Find where the given text appears and provide that cell's center as [x, y] coordinate. 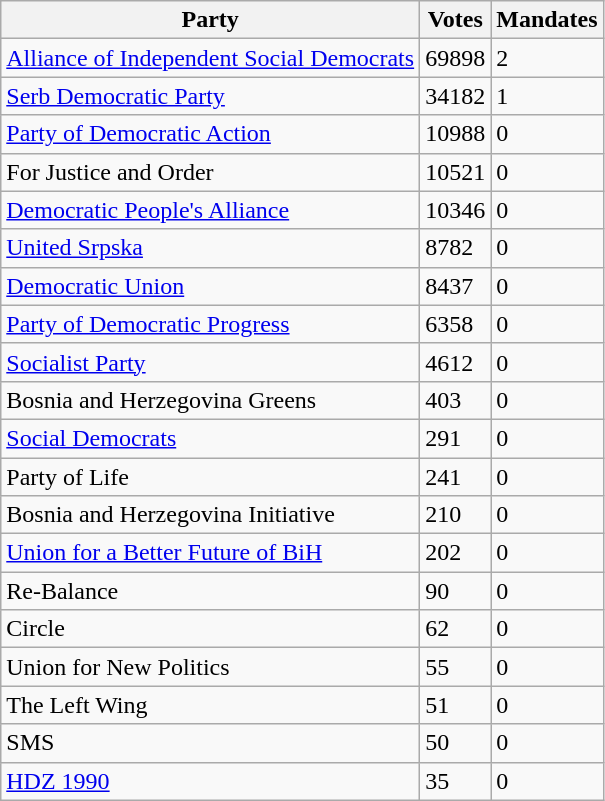
HDZ 1990 [210, 781]
Union for New Politics [210, 667]
Social Democrats [210, 438]
Bosnia and Herzegovina Greens [210, 400]
10988 [456, 134]
51 [456, 705]
241 [456, 477]
Re-Balance [210, 591]
4612 [456, 362]
Democratic People's Alliance [210, 210]
Union for a Better Future of BiH [210, 553]
Serb Democratic Party [210, 96]
Party of Life [210, 477]
Socialist Party [210, 362]
Bosnia and Herzegovina Initiative [210, 515]
2 [547, 58]
10521 [456, 172]
210 [456, 515]
SMS [210, 743]
United Srpska [210, 248]
Party of Democratic Action [210, 134]
403 [456, 400]
6358 [456, 324]
202 [456, 553]
8782 [456, 248]
The Left Wing [210, 705]
1 [547, 96]
Party [210, 20]
90 [456, 591]
69898 [456, 58]
8437 [456, 286]
Democratic Union [210, 286]
Circle [210, 629]
35 [456, 781]
10346 [456, 210]
291 [456, 438]
For Justice and Order [210, 172]
50 [456, 743]
Alliance of Independent Social Democrats [210, 58]
34182 [456, 96]
Party of Democratic Progress [210, 324]
62 [456, 629]
Mandates [547, 20]
55 [456, 667]
Votes [456, 20]
